Return (x, y) of the center of cell containing provided text 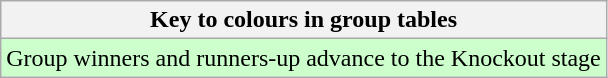
Key to colours in group tables (304, 20)
Group winners and runners-up advance to the Knockout stage (304, 58)
